Locate the cell with the specified text and output its [X, Y] center coordinate. 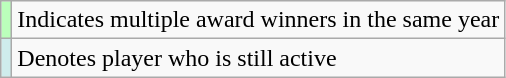
Denotes player who is still active [258, 58]
Indicates multiple award winners in the same year [258, 20]
